For the text-containing cell, return its midpoint in (X, Y) coordinate format. 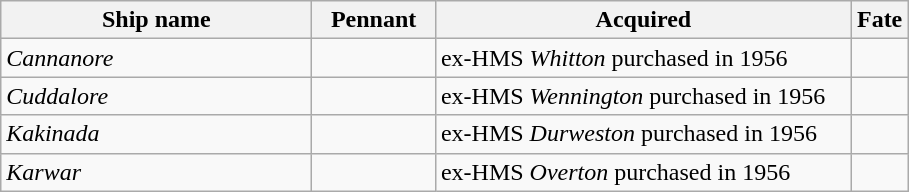
Cuddalore (156, 96)
Ship name (156, 20)
Pennant (374, 20)
Fate (879, 20)
ex-HMS Wennington purchased in 1956 (643, 96)
ex-HMS Overton purchased in 1956 (643, 172)
Cannanore (156, 58)
ex-HMS Whitton purchased in 1956 (643, 58)
Kakinada (156, 134)
Karwar (156, 172)
Acquired (643, 20)
ex-HMS Durweston purchased in 1956 (643, 134)
